Pinpoint the cell where the given text exists, returning its (X, Y) midpoint coordinate. 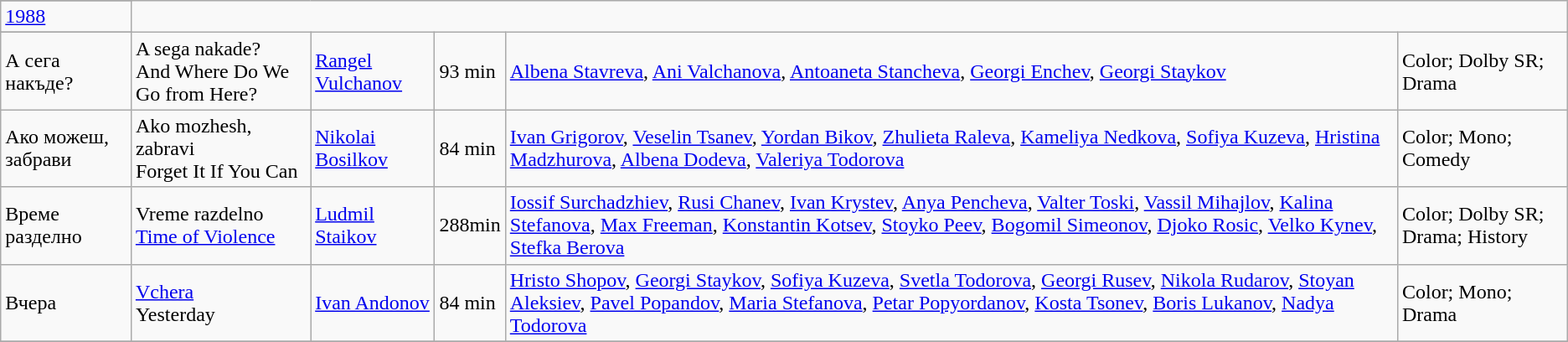
Albena Stavreva, Ani Valchanova, Antoaneta Stancheva, Georgi Enchev, Georgi Staykov (952, 71)
Вчера (66, 303)
Nikolai Bosilkov (373, 148)
Време разделно (66, 225)
1988 (66, 17)
Ivan Andonov (373, 303)
Ivan Grigorov, Veselin Tsanev, Yordan Bikov, Zhulieta Raleva, Kameliya Nedkova, Sofiya Kuzeva, Hristina Madzhurova, Albena Dodeva, Valeriya Todorova (952, 148)
Rangel Vulchanov (373, 71)
Color; Dolby SR; Drama; History (1483, 225)
А сега накъде? (66, 71)
Color; Mono; Comedy (1483, 148)
Vreme razdelnoTime of Violence (220, 225)
Color; Mono; Drama (1483, 303)
Ako mozhesh, zabraviForget It If You Can (220, 148)
VcheraYesterday (220, 303)
Color; Dolby SR; Drama (1483, 71)
Ако можеш, забрави (66, 148)
Ludmil Staikov (373, 225)
93 min (470, 71)
A sega nakade?And Where Do We Go from Here? (220, 71)
288min (470, 225)
